For the text-containing cell, return its midpoint in (x, y) coordinate format. 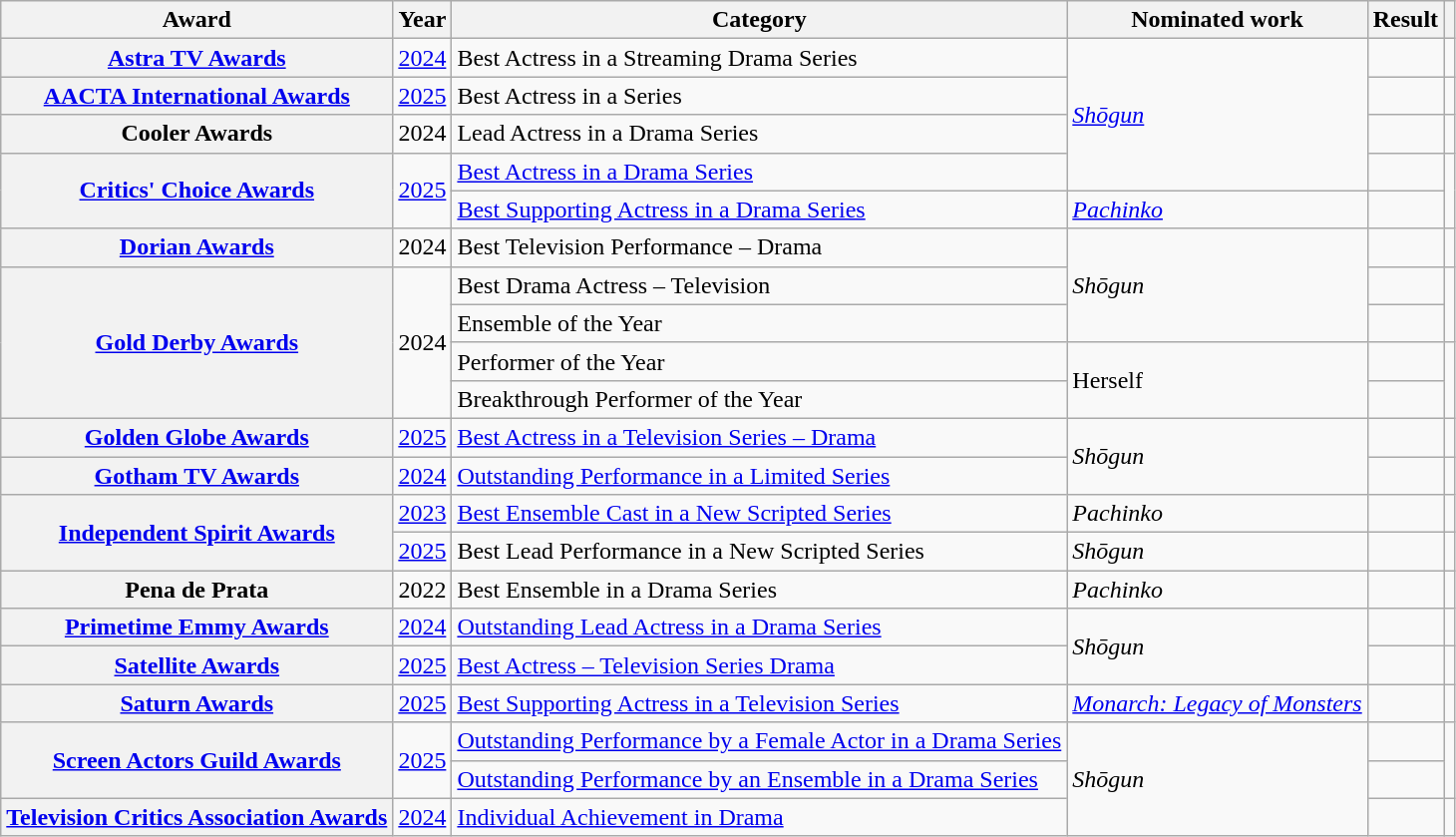
Result (1405, 20)
Television Critics Association Awards (197, 817)
Dorian Awards (197, 247)
Outstanding Performance in a Limited Series (760, 476)
Ensemble of the Year (760, 323)
2023 (423, 514)
Best Lead Performance in a New Scripted Series (760, 552)
Best Actress in a Drama Series (760, 172)
Best Supporting Actress in a Television Series (760, 703)
2022 (423, 590)
Critics' Choice Awards (197, 191)
Nominated work (1217, 20)
Year (423, 20)
Gotham TV Awards (197, 476)
Satellite Awards (197, 665)
Performer of the Year (760, 361)
Outstanding Performance by a Female Actor in a Drama Series (760, 741)
Best Actress in a Television Series – Drama (760, 437)
AACTA International Awards (197, 96)
Outstanding Lead Actress in a Drama Series (760, 628)
Best Actress – Television Series Drama (760, 665)
Astra TV Awards (197, 58)
Individual Achievement in Drama (760, 817)
Golden Globe Awards (197, 437)
Best Supporting Actress in a Drama Series (760, 209)
Best Drama Actress – Television (760, 285)
Lead Actress in a Drama Series (760, 134)
Outstanding Performance by an Ensemble in a Drama Series (760, 779)
Best Television Performance – Drama (760, 247)
Monarch: Legacy of Monsters (1217, 703)
Independent Spirit Awards (197, 533)
Pena de Prata (197, 590)
Best Ensemble in a Drama Series (760, 590)
Saturn Awards (197, 703)
Award (197, 20)
Best Actress in a Streaming Drama Series (760, 58)
Best Actress in a Series (760, 96)
Herself (1217, 380)
Category (760, 20)
Best Ensemble Cast in a New Scripted Series (760, 514)
Breakthrough Performer of the Year (760, 399)
Screen Actors Guild Awards (197, 760)
Cooler Awards (197, 134)
Primetime Emmy Awards (197, 628)
Gold Derby Awards (197, 342)
